Identify which cell holds the provided text, then report its (X, Y) central coordinate. 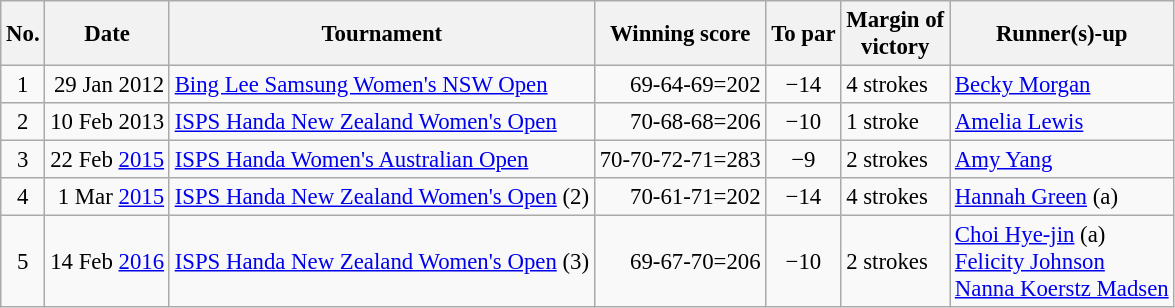
ISPS Handa New Zealand Women's Open (2) (382, 197)
Becky Morgan (1062, 85)
70-70-72-71=283 (680, 160)
69-64-69=202 (680, 85)
Runner(s)-up (1062, 34)
29 Jan 2012 (107, 85)
14 Feb 2016 (107, 262)
Date (107, 34)
ISPS Handa Women's Australian Open (382, 160)
To par (804, 34)
ISPS Handa New Zealand Women's Open (382, 122)
Amy Yang (1062, 160)
ISPS Handa New Zealand Women's Open (3) (382, 262)
Winning score (680, 34)
2 (23, 122)
Bing Lee Samsung Women's NSW Open (382, 85)
69-67-70=206 (680, 262)
3 (23, 160)
4 (23, 197)
Hannah Green (a) (1062, 197)
1 stroke (896, 122)
70-61-71=202 (680, 197)
Tournament (382, 34)
10 Feb 2013 (107, 122)
1 (23, 85)
22 Feb 2015 (107, 160)
70-68-68=206 (680, 122)
−9 (804, 160)
Choi Hye-jin (a) Felicity Johnson Nanna Koerstz Madsen (1062, 262)
5 (23, 262)
1 Mar 2015 (107, 197)
No. (23, 34)
Amelia Lewis (1062, 122)
Margin ofvictory (896, 34)
